Find where the given text appears and provide that cell's center as (X, Y) coordinate. 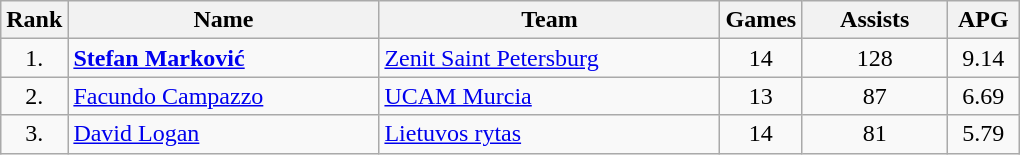
5.79 (984, 134)
6.69 (984, 96)
Team (550, 20)
13 (761, 96)
UCAM Murcia (550, 96)
1. (34, 58)
Lietuvos rytas (550, 134)
Zenit Saint Petersburg (550, 58)
Assists (875, 20)
Games (761, 20)
3. (34, 134)
Facundo Campazzo (224, 96)
Rank (34, 20)
87 (875, 96)
Name (224, 20)
Stefan Marković (224, 58)
81 (875, 134)
David Logan (224, 134)
128 (875, 58)
2. (34, 96)
APG (984, 20)
9.14 (984, 58)
